Identify which cell holds the provided text, then report its [X, Y] central coordinate. 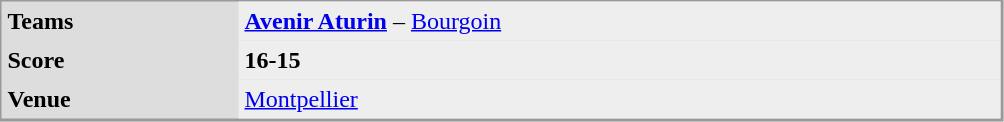
16-15 [619, 60]
Teams [120, 22]
Avenir Aturin – Bourgoin [619, 22]
Score [120, 60]
Montpellier [619, 100]
Venue [120, 100]
